Identify which cell holds the provided text, then report its [X, Y] central coordinate. 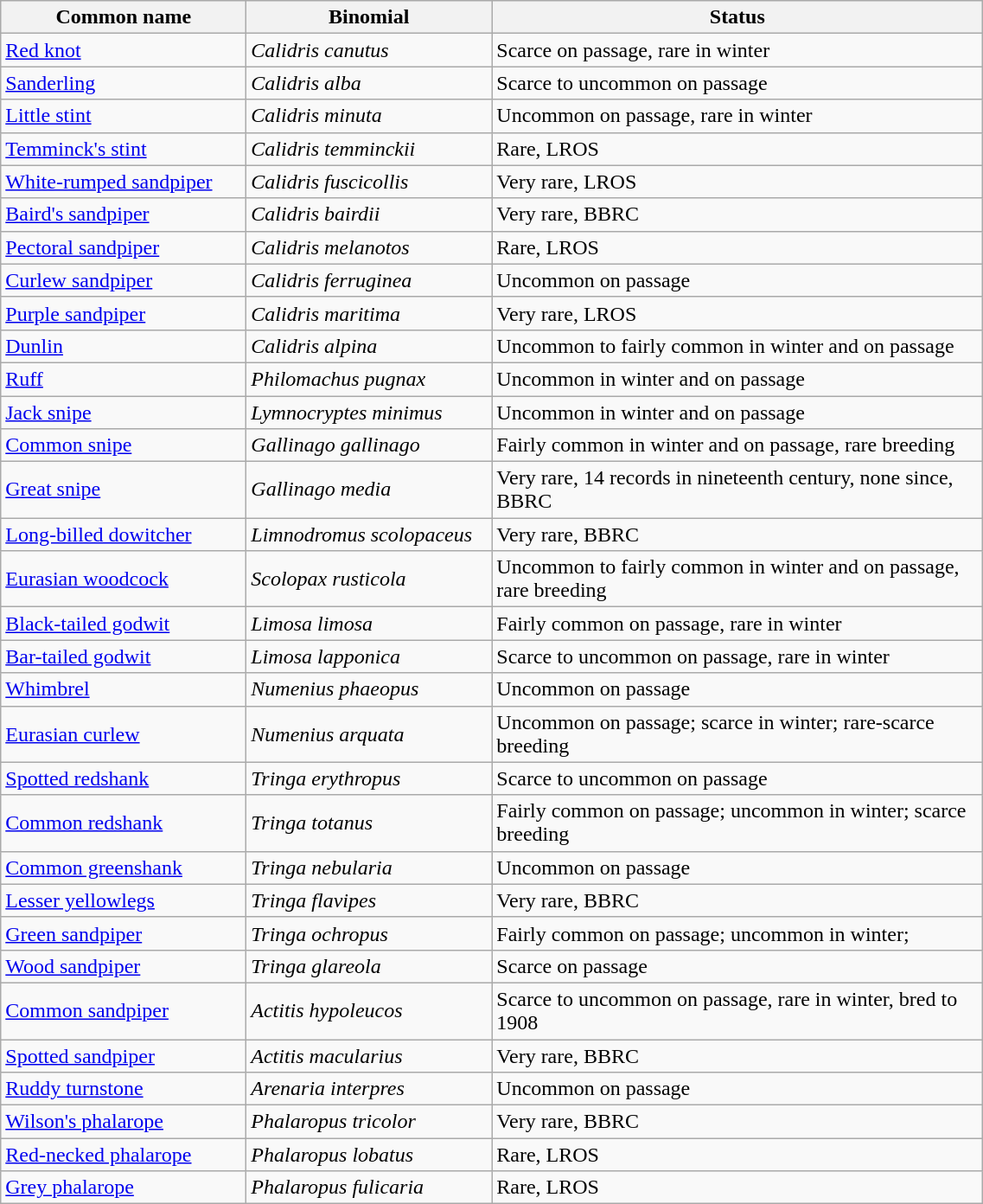
Tringa glareola [369, 966]
Common name [124, 17]
Wilson's phalarope [124, 1122]
Phalaropus tricolor [369, 1122]
Lymnocryptes minimus [369, 413]
Common snipe [124, 445]
Fairly common on passage, rare in winter [737, 624]
Spotted redshank [124, 778]
Calidris minuta [369, 116]
Scarce to uncommon on passage, rare in winter, bred to 1908 [737, 1010]
Scarce on passage [737, 966]
Status [737, 17]
Scolopax rusticola [369, 580]
Scarce to uncommon on passage, rare in winter [737, 656]
White-rumped sandpiper [124, 182]
Sanderling [124, 83]
Baird's sandpiper [124, 215]
Common greenshank [124, 868]
Calidris alba [369, 83]
Tringa ochropus [369, 933]
Long-billed dowitcher [124, 535]
Tringa totanus [369, 823]
Philomachus pugnax [369, 379]
Red-necked phalarope [124, 1155]
Numenius phaeopus [369, 689]
Calidris temminckii [369, 149]
Calidris bairdii [369, 215]
Temminck's stint [124, 149]
Fairly common on passage; uncommon in winter; [737, 933]
Calidris fuscicollis [369, 182]
Black-tailed godwit [124, 624]
Numenius arquata [369, 733]
Limosa lapponica [369, 656]
Scarce on passage, rare in winter [737, 50]
Tringa nebularia [369, 868]
Phalaropus fulicaria [369, 1188]
Bar-tailed godwit [124, 656]
Whimbrel [124, 689]
Very rare, 14 records in nineteenth century, none since, BBRC [737, 490]
Lesser yellowlegs [124, 900]
Arenaria interpres [369, 1089]
Calidris maritima [369, 313]
Gallinago gallinago [369, 445]
Common redshank [124, 823]
Calidris ferruginea [369, 280]
Little stint [124, 116]
Tringa flavipes [369, 900]
Dunlin [124, 346]
Ruddy turnstone [124, 1089]
Great snipe [124, 490]
Calidris alpina [369, 346]
Red knot [124, 50]
Common sandpiper [124, 1010]
Green sandpiper [124, 933]
Calidris canutus [369, 50]
Binomial [369, 17]
Jack snipe [124, 413]
Uncommon to fairly common in winter and on passage [737, 346]
Wood sandpiper [124, 966]
Ruff [124, 379]
Uncommon on passage, rare in winter [737, 116]
Pectoral sandpiper [124, 247]
Actitis hypoleucos [369, 1010]
Limosa limosa [369, 624]
Eurasian woodcock [124, 580]
Fairly common on passage; uncommon in winter; scarce breeding [737, 823]
Calidris melanotos [369, 247]
Phalaropus lobatus [369, 1155]
Curlew sandpiper [124, 280]
Tringa erythropus [369, 778]
Gallinago media [369, 490]
Uncommon to fairly common in winter and on passage, rare breeding [737, 580]
Purple sandpiper [124, 313]
Fairly common in winter and on passage, rare breeding [737, 445]
Actitis macularius [369, 1056]
Grey phalarope [124, 1188]
Uncommon on passage; scarce in winter; rare-scarce breeding [737, 733]
Limnodromus scolopaceus [369, 535]
Spotted sandpiper [124, 1056]
Eurasian curlew [124, 733]
